Return (X, Y) of the center of cell containing provided text 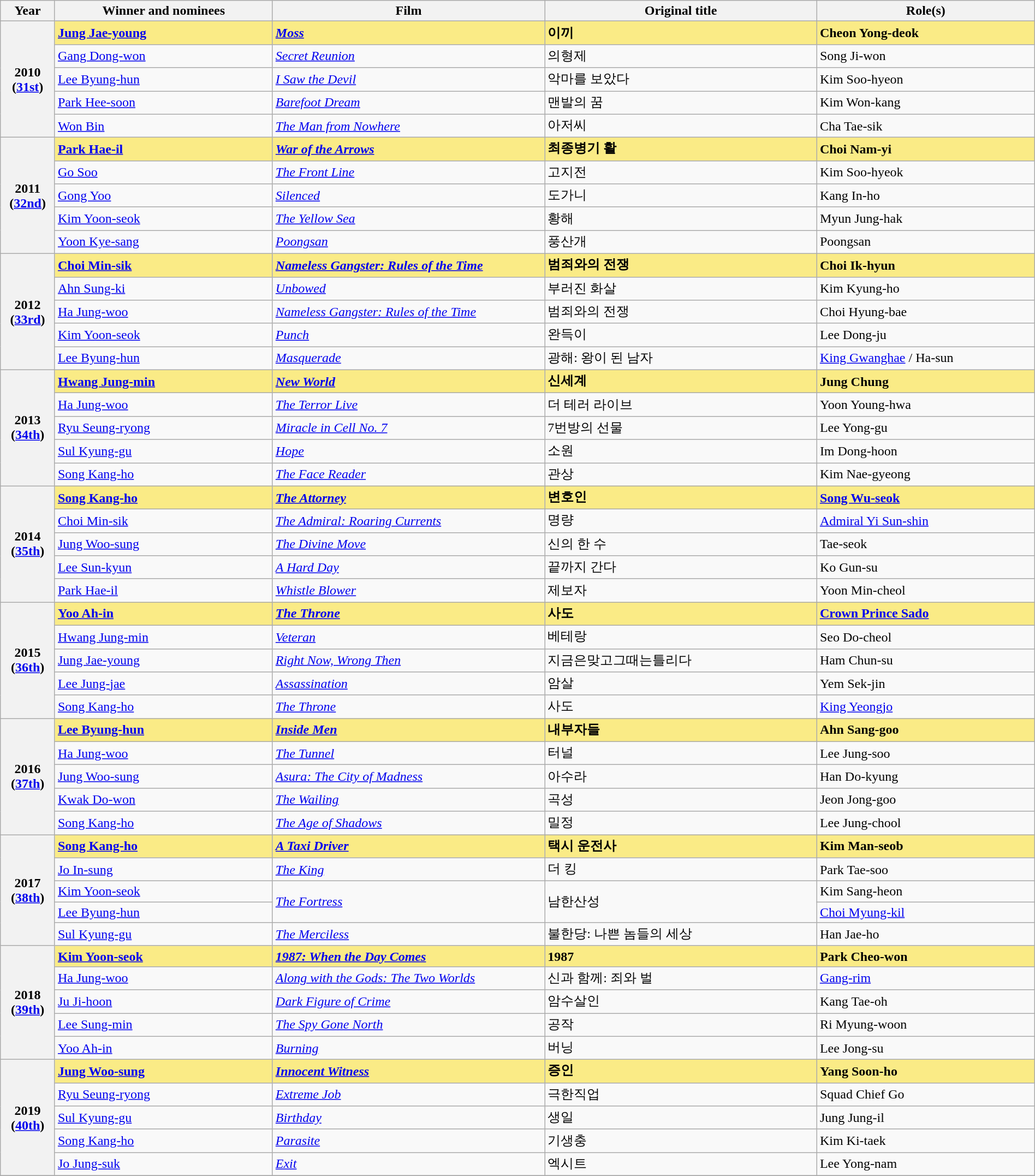
택시 운전사 (681, 846)
Barefoot Dream (408, 103)
Choi Hyung-bae (926, 312)
Won Bin (164, 126)
A Taxi Driver (408, 846)
The Yellow Sea (408, 218)
기생충 (681, 1141)
곡성 (681, 799)
Yoon Kye-sang (164, 242)
Veteran (408, 637)
제보자 (681, 591)
밀정 (681, 823)
Silenced (408, 195)
더 킹 (681, 869)
베테랑 (681, 637)
2018(39th) (28, 1002)
Hope (408, 451)
Burning (408, 1048)
Original title (681, 11)
Jo Jung-suk (164, 1164)
신세계 (681, 381)
Birthday (408, 1118)
Kim Won-kang (926, 103)
The Front Line (408, 173)
소원 (681, 451)
7번방의 선물 (681, 428)
부러진 화살 (681, 288)
Choi Nam-yi (926, 150)
Kim Sang-heon (926, 892)
황해 (681, 218)
Jung Jung-il (926, 1118)
Unbowed (408, 288)
The Man from Nowhere (408, 126)
1987 (681, 956)
Punch (408, 335)
지금은맞고그때는틀리다 (681, 661)
The Wailing (408, 799)
Im Dong-hoon (926, 451)
Han Do-kyung (926, 776)
Parasite (408, 1141)
Song Ji-won (926, 56)
The Fortress (408, 902)
끝까지 간다 (681, 568)
불한당: 나쁜 놈들의 세상 (681, 935)
Cheon Yong-deok (926, 33)
Yem Sek-jin (926, 684)
Masquerade (408, 358)
The Tunnel (408, 753)
Kim Kyung-ho (926, 288)
암수살인 (681, 1001)
The King (408, 869)
엑시트 (681, 1164)
New World (408, 381)
Yang Soon-ho (926, 1071)
남한산성 (681, 902)
Gang-rim (926, 978)
Lee Sung-min (164, 1025)
Lee Yong-gu (926, 428)
도가니 (681, 195)
광해: 왕이 된 남자 (681, 358)
변호인 (681, 498)
Extreme Job (408, 1094)
Kim Man-seob (926, 846)
Dark Figure of Crime (408, 1001)
Tae-seok (926, 544)
The Face Reader (408, 475)
암살 (681, 684)
악마를 보았다 (681, 80)
최종병기 활 (681, 150)
Moss (408, 33)
Park Cheo-won (926, 956)
의형제 (681, 56)
2011(32nd) (28, 195)
Lee Jung-chool (926, 823)
Gang Dong-won (164, 56)
Year (28, 11)
Yoon Young-hwa (926, 405)
The Admiral: Roaring Currents (408, 521)
Along with the Gods: The Two Worlds (408, 978)
Whistle Blower (408, 591)
2019(40th) (28, 1118)
Seo Do-cheol (926, 637)
터널 (681, 753)
고지전 (681, 173)
Ahn Sang-goo (926, 730)
Asura: The City of Madness (408, 776)
Squad Chief Go (926, 1094)
1987: When the Day Comes (408, 956)
관상 (681, 475)
2013(34th) (28, 428)
Go Soo (164, 173)
극한직업 (681, 1094)
더 테러 라이브 (681, 405)
The Divine Move (408, 544)
Ju Ji-hoon (164, 1001)
Park Hee-soon (164, 103)
Exit (408, 1164)
I Saw the Devil (408, 80)
Kwak Do-won (164, 799)
Innocent Witness (408, 1071)
Ri Myung-woon (926, 1025)
Yoon Min-cheol (926, 591)
The Attorney (408, 498)
Gong Yoo (164, 195)
Film (408, 11)
이끼 (681, 33)
Secret Reunion (408, 56)
The Spy Gone North (408, 1025)
Choi Ik-hyun (926, 265)
Kim Soo-hyeon (926, 80)
Right Now, Wrong Then (408, 661)
Kim Nae-gyeong (926, 475)
2015(36th) (28, 661)
아저씨 (681, 126)
완득이 (681, 335)
Crown Prince Sado (926, 614)
Ham Chun-su (926, 661)
Park Tae-soo (926, 869)
풍산개 (681, 242)
The Terror Live (408, 405)
Kim Soo-hyeok (926, 173)
Inside Men (408, 730)
War of the Arrows (408, 150)
Lee Dong-ju (926, 335)
2017(38th) (28, 890)
신의 한 수 (681, 544)
Lee Yong-nam (926, 1164)
The Merciless (408, 935)
Kang Tae-oh (926, 1001)
Assassination (408, 684)
Choi Myung-kil (926, 912)
Jo In-sung (164, 869)
2014(35th) (28, 544)
The Age of Shadows (408, 823)
Winner and nominees (164, 11)
공작 (681, 1025)
Cha Tae-sik (926, 126)
Lee Sun-kyun (164, 568)
Lee Jung-jae (164, 684)
Lee Jong-su (926, 1048)
Myun Jung-hak (926, 218)
맨발의 꿈 (681, 103)
2010(31st) (28, 80)
Role(s) (926, 11)
King Yeongjo (926, 706)
Jung Chung (926, 381)
Admiral Yi Sun-shin (926, 521)
아수라 (681, 776)
Jeon Jong-goo (926, 799)
Song Wu-seok (926, 498)
Ahn Sung-ki (164, 288)
2016(37th) (28, 776)
Kim Ki-taek (926, 1141)
증인 (681, 1071)
Miracle in Cell No. 7 (408, 428)
Ko Gun-su (926, 568)
Lee Jung-soo (926, 753)
생일 (681, 1118)
내부자들 (681, 730)
신과 함께: 죄와 벌 (681, 978)
King Gwanghae / Ha-sun (926, 358)
명량 (681, 521)
Kang In-ho (926, 195)
2012(33rd) (28, 311)
Han Jae-ho (926, 935)
버닝 (681, 1048)
A Hard Day (408, 568)
